Provide the [x, y] coordinate of the cell's center where the given text is located.  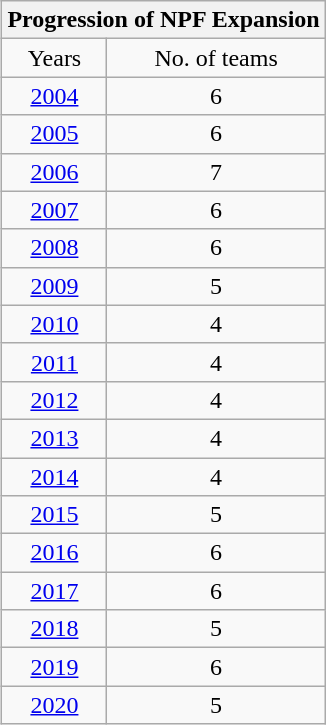
2005 [54, 134]
2009 [54, 286]
Progression of NPF Expansion [164, 20]
2020 [54, 705]
2008 [54, 248]
2010 [54, 324]
No. of teams [216, 58]
2007 [54, 210]
2012 [54, 400]
2006 [54, 172]
2015 [54, 515]
2019 [54, 667]
7 [216, 172]
2016 [54, 553]
2013 [54, 438]
2011 [54, 362]
Years [54, 58]
2004 [54, 96]
2017 [54, 591]
2014 [54, 477]
2018 [54, 629]
